Identify which cell holds the provided text, then report its [x, y] central coordinate. 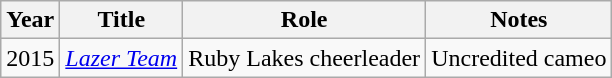
Year [30, 20]
Uncredited cameo [519, 58]
Lazer Team [122, 58]
Title [122, 20]
Notes [519, 20]
Role [304, 20]
2015 [30, 58]
Ruby Lakes cheerleader [304, 58]
